Capture the cell that displays the provided text and extract its (x, y) central coordinate. 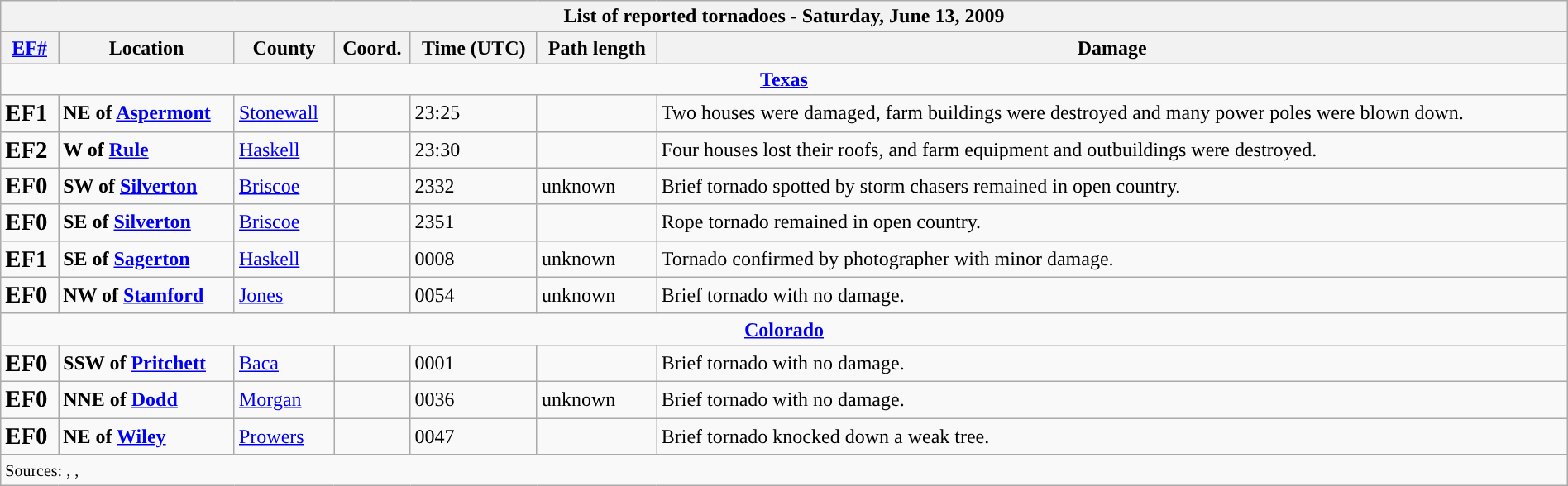
Rope tornado remained in open country. (1111, 222)
Sources: , , (784, 470)
Brief tornado knocked down a weak tree. (1111, 436)
23:25 (473, 113)
SE of Sagerton (147, 259)
NW of Stamford (147, 295)
Time (UTC) (473, 48)
EF# (30, 48)
Morgan (284, 399)
Brief tornado spotted by storm chasers remained in open country. (1111, 186)
Location (147, 48)
0047 (473, 436)
0008 (473, 259)
Four houses lost their roofs, and farm equipment and outbuildings were destroyed. (1111, 150)
W of Rule (147, 150)
List of reported tornadoes - Saturday, June 13, 2009 (784, 17)
2351 (473, 222)
SE of Silverton (147, 222)
Prowers (284, 436)
NE of Aspermont (147, 113)
Two houses were damaged, farm buildings were destroyed and many power poles were blown down. (1111, 113)
23:30 (473, 150)
Coord. (372, 48)
SSW of Pritchett (147, 363)
0054 (473, 295)
NNE of Dodd (147, 399)
Baca (284, 363)
Texas (784, 79)
NE of Wiley (147, 436)
EF2 (30, 150)
Damage (1111, 48)
Tornado confirmed by photographer with minor damage. (1111, 259)
Path length (597, 48)
SW of Silverton (147, 186)
0001 (473, 363)
0036 (473, 399)
Colorado (784, 329)
Stonewall (284, 113)
2332 (473, 186)
Jones (284, 295)
County (284, 48)
